Output the (x, y) coordinate of the center of the cell containing the given text.  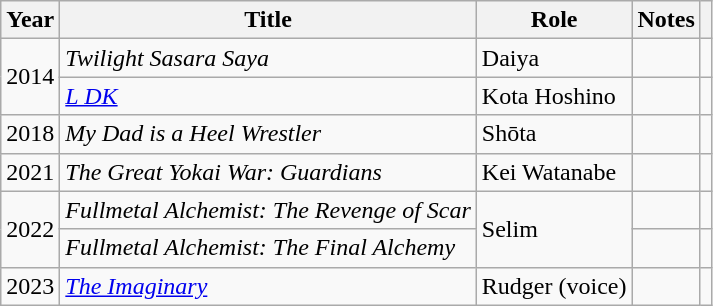
Role (554, 20)
Kei Watanabe (554, 172)
The Great Yokai War: Guardians (268, 172)
Title (268, 20)
2014 (30, 77)
Daiya (554, 58)
2023 (30, 286)
Kota Hoshino (554, 96)
The Imaginary (268, 286)
Selim (554, 229)
Twilight Sasara Saya (268, 58)
2021 (30, 172)
My Dad is a Heel Wrestler (268, 134)
Shōta (554, 134)
Fullmetal Alchemist: The Revenge of Scar (268, 210)
2018 (30, 134)
Fullmetal Alchemist: The Final Alchemy (268, 248)
Rudger (voice) (554, 286)
Year (30, 20)
Notes (666, 20)
2022 (30, 229)
L DK (268, 96)
